Extract the (x, y) coordinate from the center of the cell holding the provided text.  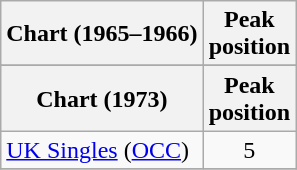
5 (249, 150)
Chart (1965–1966) (102, 34)
Chart (1973) (102, 98)
UK Singles (OCC) (102, 150)
